For the text-containing cell, return its midpoint in [X, Y] coordinate format. 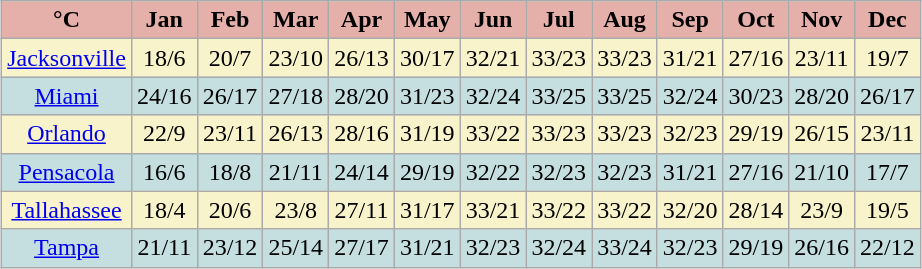
Jun [493, 20]
Tallahassee [67, 210]
20/7 [230, 58]
23/9 [822, 210]
Jan [164, 20]
30/23 [756, 96]
May [427, 20]
33/21 [493, 210]
27/17 [362, 248]
Feb [230, 20]
32/21 [493, 58]
23/8 [296, 210]
Tampa [67, 248]
Sep [690, 20]
Apr [362, 20]
24/16 [164, 96]
Mar [296, 20]
18/8 [230, 172]
Aug [625, 20]
23/12 [230, 248]
28/16 [362, 134]
31/17 [427, 210]
30/17 [427, 58]
22/12 [888, 248]
Jacksonville [67, 58]
23/10 [296, 58]
27/11 [362, 210]
16/6 [164, 172]
18/4 [164, 210]
Pensacola [67, 172]
Nov [822, 20]
17/7 [888, 172]
18/6 [164, 58]
Dec [888, 20]
°C [67, 20]
21/10 [822, 172]
Orlando [67, 134]
Jul [559, 20]
22/9 [164, 134]
26/16 [822, 248]
19/7 [888, 58]
26/15 [822, 134]
27/18 [296, 96]
32/20 [690, 210]
Oct [756, 20]
24/14 [362, 172]
33/24 [625, 248]
Miami [67, 96]
25/14 [296, 248]
20/6 [230, 210]
28/14 [756, 210]
32/22 [493, 172]
31/23 [427, 96]
31/19 [427, 134]
19/5 [888, 210]
